Return (x, y) of the center of cell containing provided text 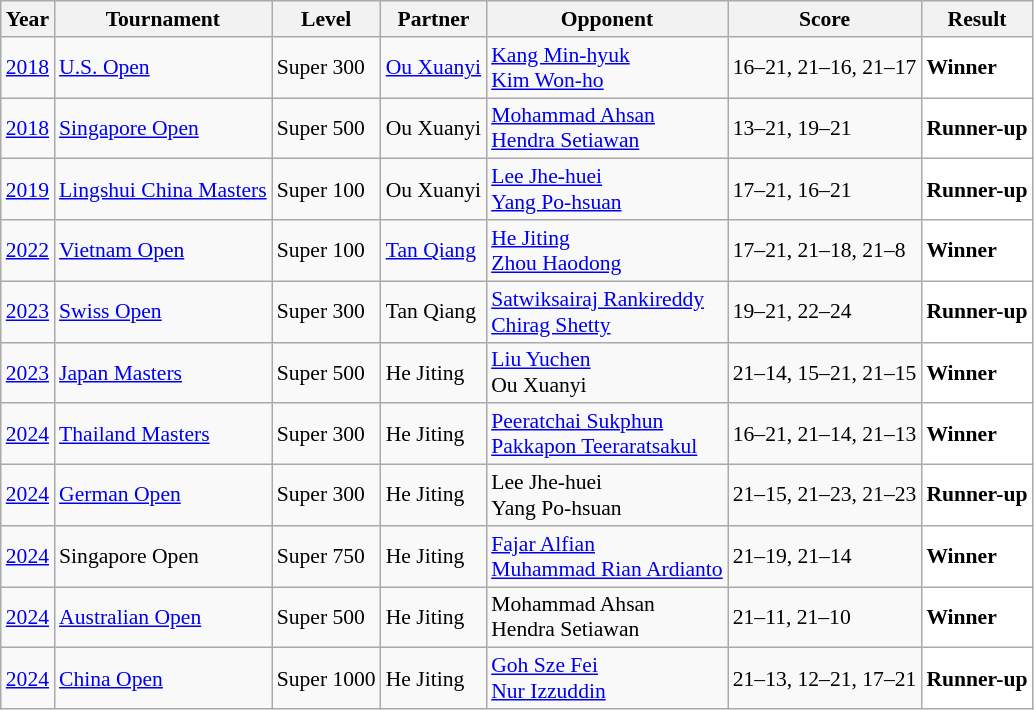
Australian Open (163, 618)
Lingshui China Masters (163, 190)
Peeratchai Sukphun Pakkapon Teeraratsakul (607, 434)
2022 (28, 250)
13–21, 19–21 (825, 128)
17–21, 16–21 (825, 190)
16–21, 21–14, 21–13 (825, 434)
Level (326, 19)
Partner (434, 19)
Swiss Open (163, 312)
21–15, 21–23, 21–23 (825, 496)
Liu Yuchen Ou Xuanyi (607, 372)
21–19, 21–14 (825, 556)
Kang Min-hyuk Kim Won-ho (607, 68)
Year (28, 19)
German Open (163, 496)
Score (825, 19)
Japan Masters (163, 372)
Super 1000 (326, 678)
Satwiksairaj Rankireddy Chirag Shetty (607, 312)
21–13, 12–21, 17–21 (825, 678)
21–14, 15–21, 21–15 (825, 372)
Tournament (163, 19)
19–21, 22–24 (825, 312)
Super 750 (326, 556)
Vietnam Open (163, 250)
Thailand Masters (163, 434)
16–21, 21–16, 21–17 (825, 68)
U.S. Open (163, 68)
Fajar Alfian Muhammad Rian Ardianto (607, 556)
2019 (28, 190)
Opponent (607, 19)
Result (976, 19)
17–21, 21–18, 21–8 (825, 250)
21–11, 21–10 (825, 618)
Goh Sze Fei Nur Izzuddin (607, 678)
China Open (163, 678)
He Jiting Zhou Haodong (607, 250)
